Detect which cell encompasses the target text, then output its [x, y] center coordinate. 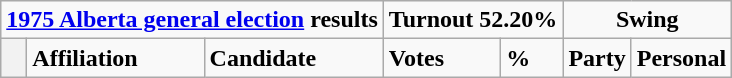
Turnout 52.20% [473, 20]
Affiliation [116, 58]
Votes [442, 58]
Personal [681, 58]
Party [597, 58]
% [532, 58]
1975 Alberta general election results [192, 20]
Swing [648, 20]
Candidate [294, 58]
